Extract the (x, y) coordinate from the center of the cell holding the provided text.  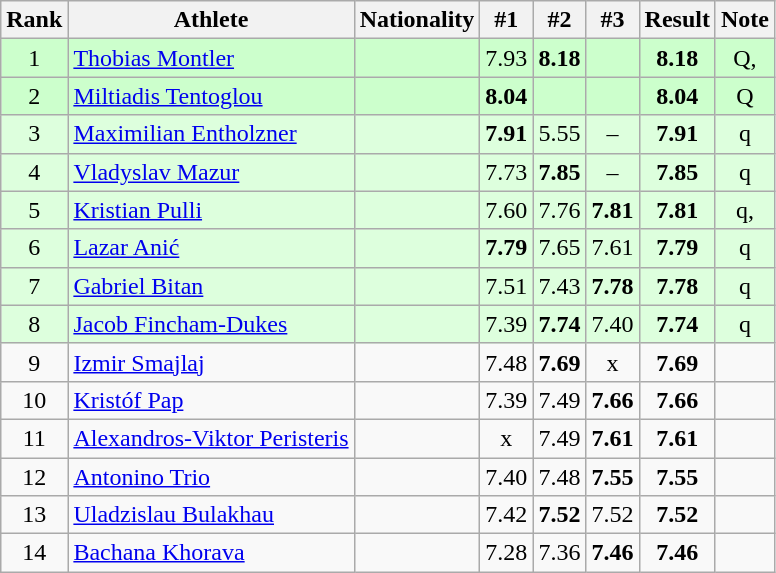
7.51 (506, 286)
6 (34, 248)
7.93 (506, 58)
Nationality (417, 20)
Q, (744, 58)
4 (34, 172)
9 (34, 362)
Athlete (211, 20)
Miltiadis Tentoglou (211, 96)
2 (34, 96)
Result (677, 20)
7.65 (560, 248)
Q (744, 96)
#1 (506, 20)
11 (34, 438)
3 (34, 134)
Rank (34, 20)
1 (34, 58)
7.36 (560, 553)
7.28 (506, 553)
Antonino Trio (211, 477)
7.43 (560, 286)
Vladyslav Mazur (211, 172)
7.42 (506, 515)
7.73 (506, 172)
Bachana Khorava (211, 553)
Gabriel Bitan (211, 286)
q, (744, 210)
12 (34, 477)
Maximilian Entholzner (211, 134)
Izmir Smajlaj (211, 362)
Note (744, 20)
Kristian Pulli (211, 210)
14 (34, 553)
Thobias Montler (211, 58)
#2 (560, 20)
#3 (612, 20)
5 (34, 210)
5.55 (560, 134)
7.60 (506, 210)
Uladzislau Bulakhau (211, 515)
Jacob Fincham-Dukes (211, 324)
Alexandros-Viktor Peristeris (211, 438)
13 (34, 515)
Lazar Anić (211, 248)
8 (34, 324)
7 (34, 286)
7.76 (560, 210)
Kristóf Pap (211, 400)
10 (34, 400)
